Return the [x, y] coordinate for the center point of the cell that contains the specified text.  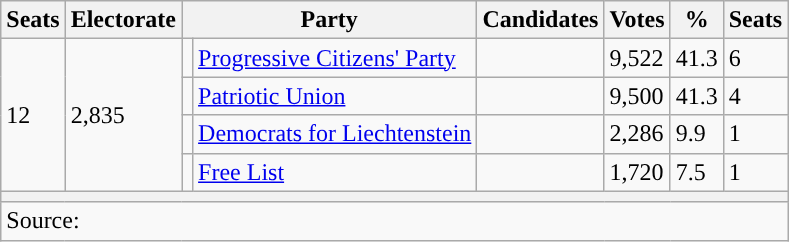
Democrats for Liechtenstein [335, 134]
9.9 [696, 134]
7.5 [696, 172]
4 [755, 96]
6 [755, 58]
Free List [335, 172]
1,720 [637, 172]
Source: [394, 221]
Party [330, 20]
9,522 [637, 58]
% [696, 20]
Progressive Citizens' Party [335, 58]
12 [33, 115]
9,500 [637, 96]
2,286 [637, 134]
Candidates [540, 20]
Votes [637, 20]
Patriotic Union [335, 96]
2,835 [123, 115]
Electorate [123, 20]
